Search for the cell housing the specified text and yield its (x, y) center coordinate. 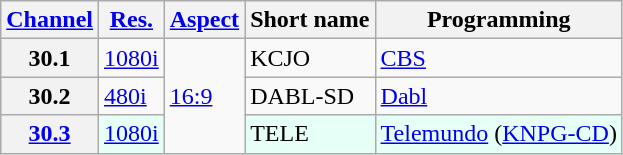
Dabl (498, 96)
Short name (310, 20)
Channel (50, 20)
DABL-SD (310, 96)
Res. (132, 20)
Aspect (204, 20)
CBS (498, 58)
480i (132, 96)
TELE (310, 134)
16:9 (204, 96)
30.2 (50, 96)
KCJO (310, 58)
Telemundo (KNPG-CD) (498, 134)
30.1 (50, 58)
Programming (498, 20)
30.3 (50, 134)
